From the cell containing the given text, extract its center point as [X, Y] coordinate. 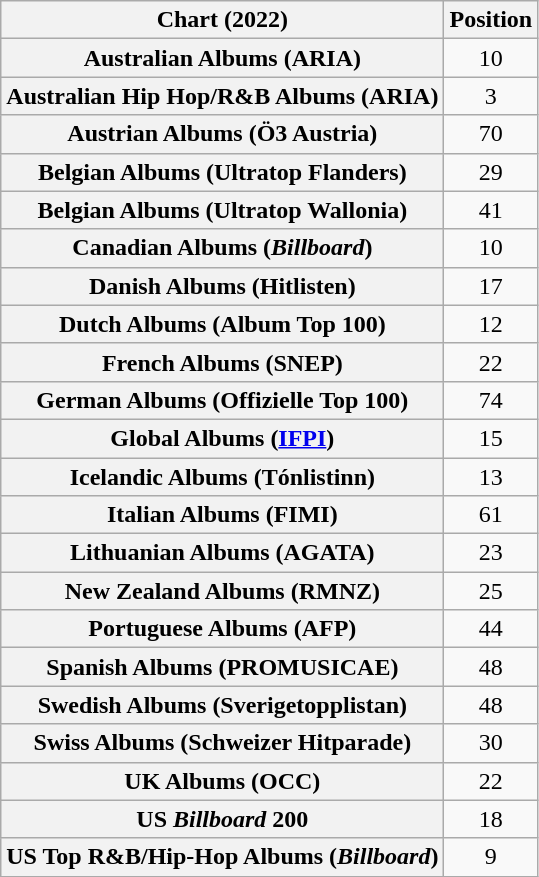
UK Albums (OCC) [222, 781]
15 [491, 438]
61 [491, 515]
41 [491, 210]
New Zealand Albums (RMNZ) [222, 591]
9 [491, 857]
Belgian Albums (Ultratop Wallonia) [222, 210]
US Billboard 200 [222, 819]
Spanish Albums (PROMUSICAE) [222, 667]
30 [491, 743]
17 [491, 286]
Australian Albums (ARIA) [222, 58]
Swiss Albums (Schweizer Hitparade) [222, 743]
Icelandic Albums (Tónlistinn) [222, 477]
Position [491, 20]
44 [491, 629]
Austrian Albums (Ö3 Austria) [222, 134]
25 [491, 591]
Portuguese Albums (AFP) [222, 629]
Swedish Albums (Sverigetopplistan) [222, 705]
Global Albums (IFPI) [222, 438]
Belgian Albums (Ultratop Flanders) [222, 172]
70 [491, 134]
29 [491, 172]
Danish Albums (Hitlisten) [222, 286]
US Top R&B/Hip-Hop Albums (Billboard) [222, 857]
18 [491, 819]
Chart (2022) [222, 20]
3 [491, 96]
Australian Hip Hop/R&B Albums (ARIA) [222, 96]
Dutch Albums (Album Top 100) [222, 324]
23 [491, 553]
13 [491, 477]
French Albums (SNEP) [222, 362]
Italian Albums (FIMI) [222, 515]
Lithuanian Albums (AGATA) [222, 553]
12 [491, 324]
German Albums (Offizielle Top 100) [222, 400]
74 [491, 400]
Canadian Albums (Billboard) [222, 248]
